Find where the given text appears and provide that cell's center as [X, Y] coordinate. 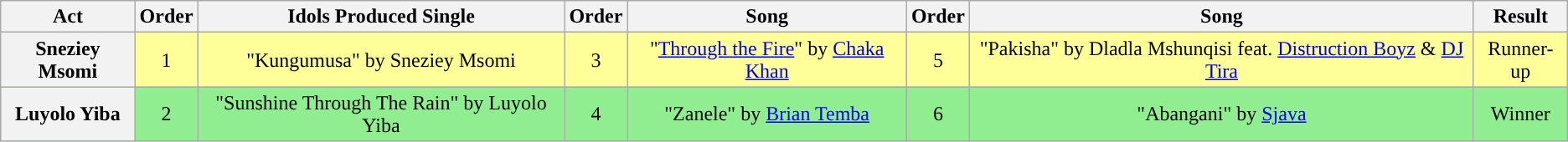
Winner [1520, 114]
Act [68, 17]
"Abangani" by Sjava [1221, 114]
3 [596, 60]
1 [166, 60]
4 [596, 114]
"Sunshine Through The Rain" by Luyolo Yiba [381, 114]
Sneziey Msomi [68, 60]
6 [938, 114]
Runner-up [1520, 60]
"Through the Fire" by Chaka Khan [767, 60]
Result [1520, 17]
Luyolo Yiba [68, 114]
2 [166, 114]
"Zanele" by Brian Temba [767, 114]
Idols Produced Single [381, 17]
5 [938, 60]
"Kungumusa" by Sneziey Msomi [381, 60]
"Pakisha" by Dladla Mshunqisi feat. Distruction Boyz & DJ Tira [1221, 60]
